Locate the cell with the specified text and output its (x, y) center coordinate. 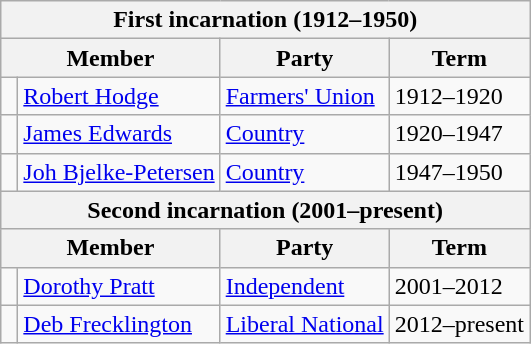
Liberal National (304, 324)
Joh Bjelke-Petersen (119, 172)
1920–1947 (459, 134)
Robert Hodge (119, 96)
First incarnation (1912–1950) (266, 20)
Farmers' Union (304, 96)
Deb Frecklington (119, 324)
1947–1950 (459, 172)
Dorothy Pratt (119, 286)
2012–present (459, 324)
Second incarnation (2001–present) (266, 210)
2001–2012 (459, 286)
James Edwards (119, 134)
1912–1920 (459, 96)
Independent (304, 286)
